From the cell containing the given text, extract its center point as [X, Y] coordinate. 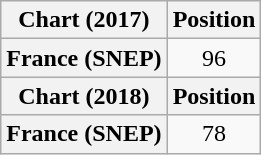
96 [214, 58]
Chart (2018) [84, 96]
78 [214, 134]
Chart (2017) [84, 20]
